Return (x, y) of the center of cell containing provided text 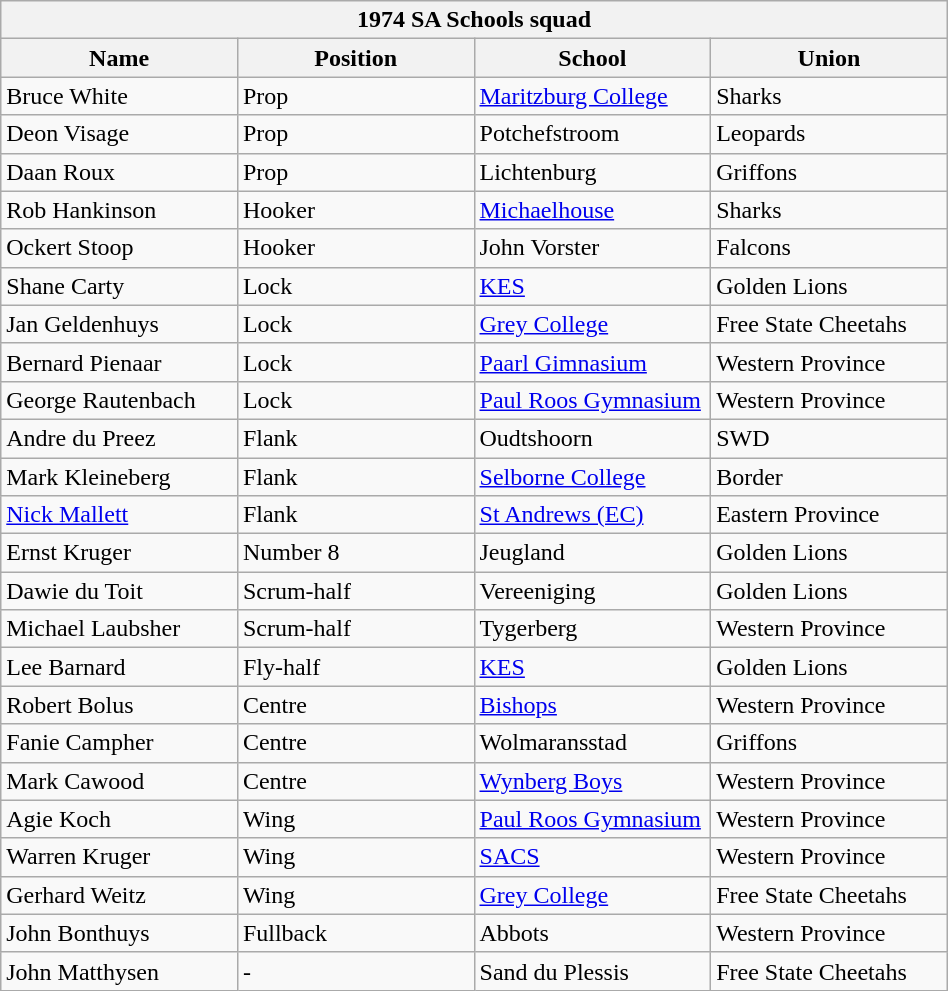
Vereeniging (592, 591)
Fanie Campher (120, 743)
George Rautenbach (120, 400)
- (356, 971)
Michaelhouse (592, 210)
Union (830, 58)
Border (830, 477)
Ernst Kruger (120, 553)
Position (356, 58)
Bernard Pienaar (120, 362)
Robert Bolus (120, 705)
Abbots (592, 933)
Lichtenburg (592, 172)
Wolmaransstad (592, 743)
SACS (592, 857)
Mark Kleineberg (120, 477)
Lee Barnard (120, 667)
Eastern Province (830, 515)
Maritzburg College (592, 96)
Sand du Plessis (592, 971)
Deon Visage (120, 134)
Warren Kruger (120, 857)
SWD (830, 438)
Fly-half (356, 667)
Leopards (830, 134)
Potchefstroom (592, 134)
1974 SA Schools squad (474, 20)
Rob Hankinson (120, 210)
Bruce White (120, 96)
Andre du Preez (120, 438)
Gerhard Weitz (120, 895)
Nick Mallett (120, 515)
John Matthysen (120, 971)
Oudtshoorn (592, 438)
Mark Cawood (120, 781)
Tygerberg (592, 629)
Ockert Stoop (120, 248)
Falcons (830, 248)
Agie Koch (120, 819)
Name (120, 58)
Bishops (592, 705)
Dawie du Toit (120, 591)
Paarl Gimnasium (592, 362)
St Andrews (EC) (592, 515)
Wynberg Boys (592, 781)
John Vorster (592, 248)
Shane Carty (120, 286)
Fullback (356, 933)
School (592, 58)
Selborne College (592, 477)
Daan Roux (120, 172)
John Bonthuys (120, 933)
Number 8 (356, 553)
Michael Laubsher (120, 629)
Jan Geldenhuys (120, 324)
Jeugland (592, 553)
